Search for the cell housing the specified text and yield its [x, y] center coordinate. 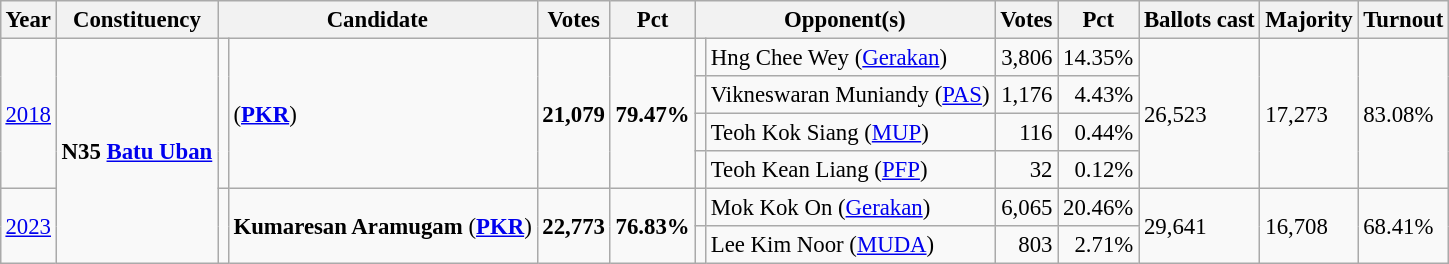
2.71% [1098, 245]
83.08% [1404, 113]
2023 [28, 226]
N35 Batu Uban [136, 151]
6,065 [1026, 208]
22,773 [574, 226]
Teoh Kok Siang (MUP) [850, 133]
803 [1026, 245]
3,806 [1026, 57]
17,273 [1309, 113]
Year [28, 20]
Teoh Kean Liang (PFP) [850, 170]
Hng Chee Wey (Gerakan) [850, 57]
14.35% [1098, 57]
68.41% [1404, 226]
26,523 [1200, 113]
2018 [28, 113]
Candidate [378, 20]
Vikneswaran Muniandy (PAS) [850, 95]
Kumaresan Aramugam (PKR) [382, 226]
21,079 [574, 113]
Constituency [136, 20]
Turnout [1404, 20]
116 [1026, 133]
4.43% [1098, 95]
Majority [1309, 20]
32 [1026, 170]
Opponent(s) [845, 20]
Mok Kok On (Gerakan) [850, 208]
29,641 [1200, 226]
Lee Kim Noor (MUDA) [850, 245]
79.47% [652, 113]
0.12% [1098, 170]
(PKR) [382, 113]
Ballots cast [1200, 20]
0.44% [1098, 133]
16,708 [1309, 226]
20.46% [1098, 208]
76.83% [652, 226]
1,176 [1026, 95]
